Scan for the cell matching the given text and deliver its (X, Y) coordinate at center. 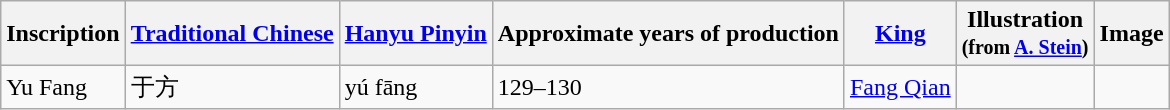
Illustration(from A. Stein) (1025, 34)
于方 (232, 88)
Hanyu Pinyin (416, 34)
Traditional Chinese (232, 34)
Approximate years of production (668, 34)
King (900, 34)
yú fāng (416, 88)
Image (1132, 34)
129–130 (668, 88)
Yu Fang (63, 88)
Inscription (63, 34)
Fang Qian (900, 88)
